Provide the [X, Y] coordinate of the cell's center where the given text is located.  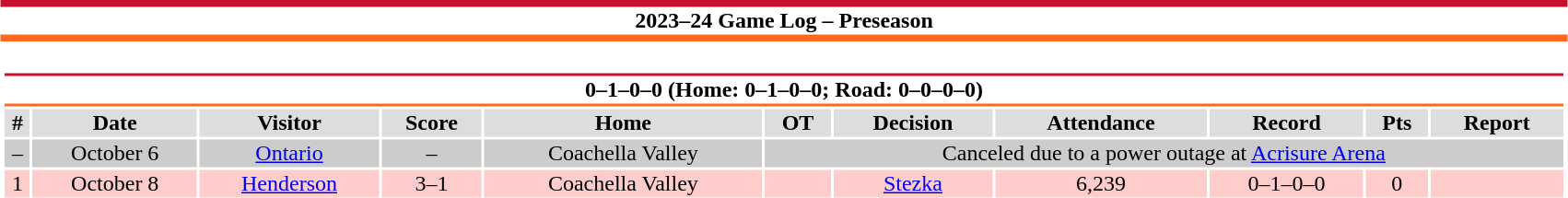
0–1–0–0 (Home: 0–1–0–0; Road: 0–0–0–0) [783, 90]
Date [115, 122]
Record [1286, 122]
3–1 [431, 183]
Home [623, 122]
Stezka [913, 183]
Report [1497, 122]
1 [17, 183]
0 [1397, 183]
Visitor [289, 122]
Pts [1397, 122]
Ontario [289, 154]
# [17, 122]
0–1–0–0 [1286, 183]
Score [431, 122]
Attendance [1101, 122]
October 8 [115, 183]
Decision [913, 122]
Canceled due to a power outage at Acrisure Arena [1164, 154]
Henderson [289, 183]
OT [798, 122]
6,239 [1101, 183]
October 6 [115, 154]
2023–24 Game Log – Preseason [784, 20]
